Output the (X, Y) coordinate of the center of the cell containing the given text.  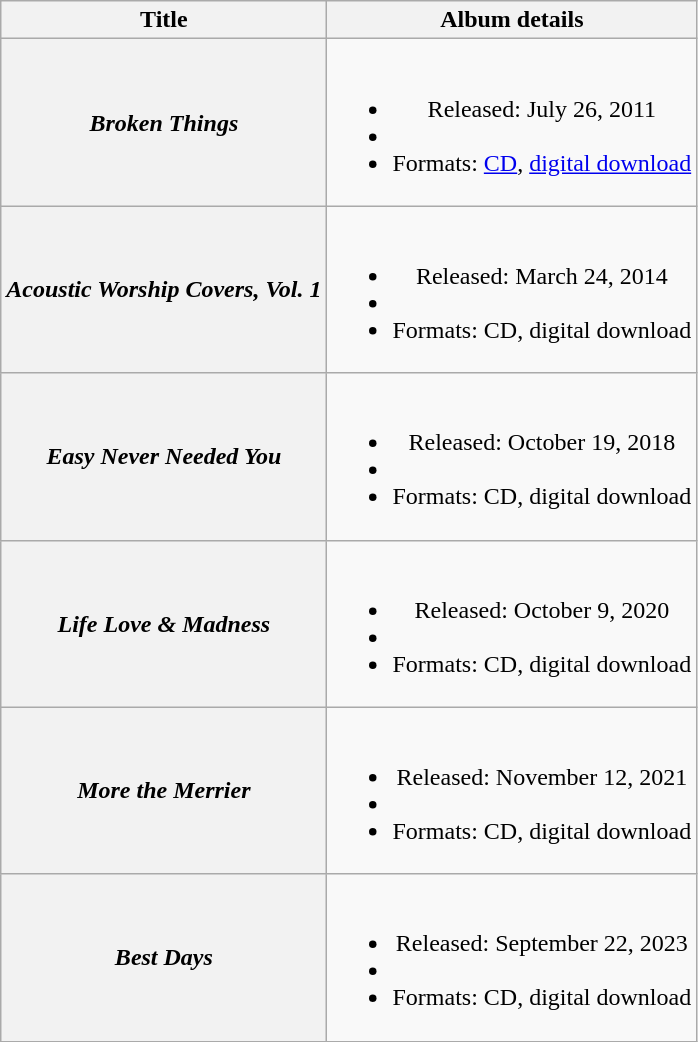
Title (164, 20)
Broken Things (164, 122)
Best Days (164, 958)
Released: March 24, 2014Formats: CD, digital download (512, 290)
Released: July 26, 2011Formats: CD, digital download (512, 122)
Released: November 12, 2021Formats: CD, digital download (512, 790)
Acoustic Worship Covers, Vol. 1 (164, 290)
Easy Never Needed You (164, 456)
Released: October 19, 2018Formats: CD, digital download (512, 456)
Album details (512, 20)
Released: October 9, 2020Formats: CD, digital download (512, 624)
Released: September 22, 2023Formats: CD, digital download (512, 958)
More the Merrier (164, 790)
Life Love & Madness (164, 624)
